Extract the (X, Y) coordinate from the center of the cell holding the provided text.  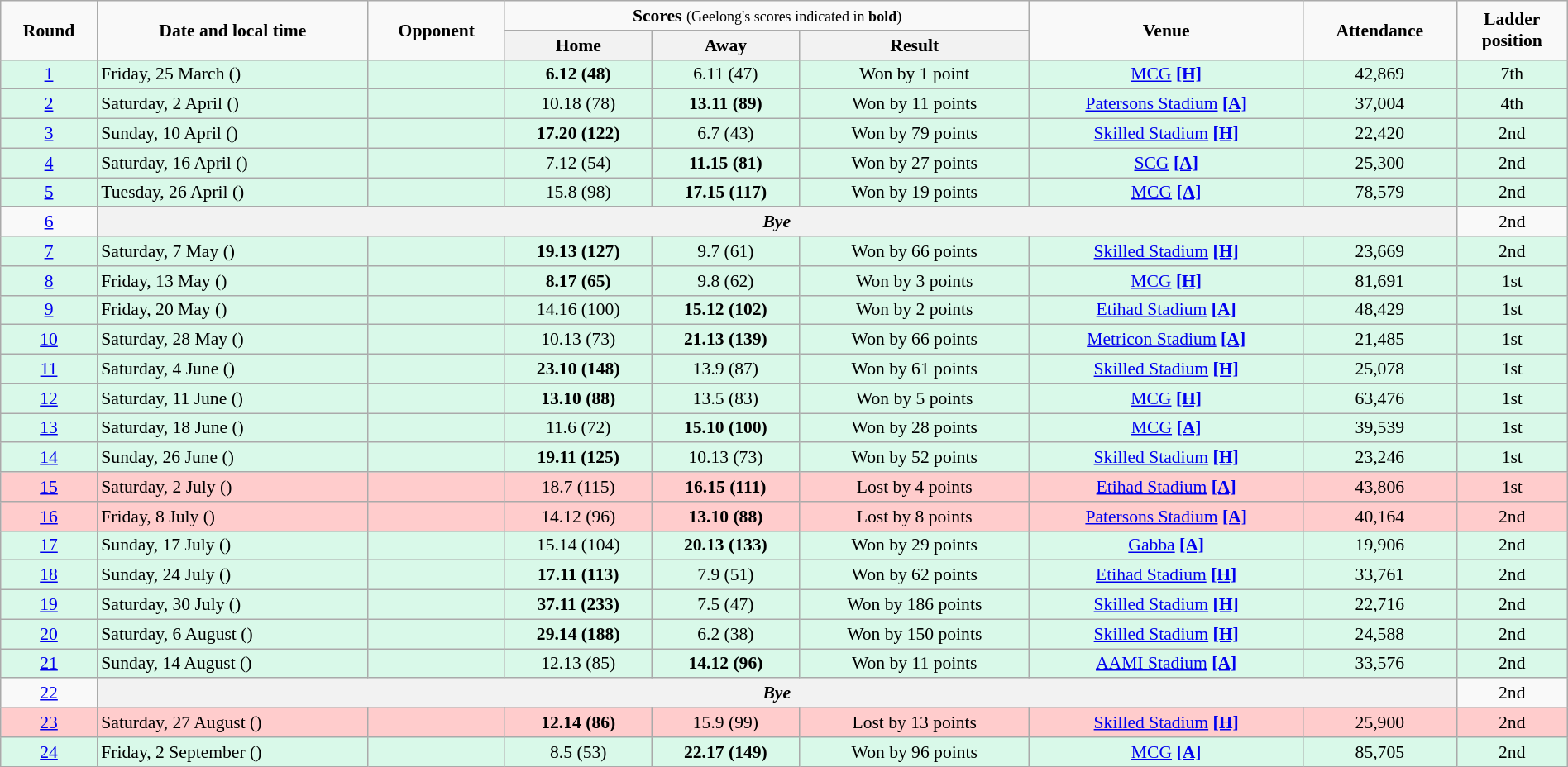
17 (50, 545)
2 (50, 104)
Sunday, 10 April () (232, 134)
7th (1512, 74)
11.15 (81) (725, 163)
Won by 96 points (914, 752)
33,576 (1379, 664)
Round (50, 30)
33,761 (1379, 575)
Scores (Geelong's scores indicated in bold) (767, 16)
Date and local time (232, 30)
37.11 (233) (578, 605)
Friday, 13 May () (232, 281)
10 (50, 340)
43,806 (1379, 487)
19.11 (125) (578, 458)
19,906 (1379, 545)
25,900 (1379, 722)
78,579 (1379, 193)
29.14 (188) (578, 634)
22,716 (1379, 605)
21,485 (1379, 340)
25,300 (1379, 163)
21 (50, 664)
Sunday, 17 July () (232, 545)
25,078 (1379, 369)
16 (50, 517)
Sunday, 24 July () (232, 575)
40,164 (1379, 517)
Sunday, 26 June () (232, 458)
12 (50, 398)
Result (914, 45)
Won by 52 points (914, 458)
Won by 61 points (914, 369)
12.13 (85) (578, 664)
23 (50, 722)
Saturday, 7 May () (232, 251)
Saturday, 30 July () (232, 605)
AAMI Stadium [A] (1166, 664)
13.9 (87) (725, 369)
Etihad Stadium [H] (1166, 575)
20 (50, 634)
6.2 (38) (725, 634)
14.16 (100) (578, 310)
Saturday, 27 August () (232, 722)
Won by 28 points (914, 428)
16.15 (111) (725, 487)
11 (50, 369)
13.5 (83) (725, 398)
7.12 (54) (578, 163)
Saturday, 16 April () (232, 163)
22 (50, 693)
Won by 19 points (914, 193)
10.18 (78) (578, 104)
Saturday, 6 August () (232, 634)
9.7 (61) (725, 251)
Saturday, 2 April () (232, 104)
15.8 (98) (578, 193)
4th (1512, 104)
Away (725, 45)
13 (50, 428)
17.20 (122) (578, 134)
Won by 62 points (914, 575)
12.14 (86) (578, 722)
15.10 (100) (725, 428)
Friday, 20 May () (232, 310)
Friday, 2 September () (232, 752)
Lost by 8 points (914, 517)
14 (50, 458)
11.6 (72) (578, 428)
Friday, 8 July () (232, 517)
63,476 (1379, 398)
23,246 (1379, 458)
15.14 (104) (578, 545)
20.13 (133) (725, 545)
Won by 5 points (914, 398)
Metricon Stadium [A] (1166, 340)
24,588 (1379, 634)
Lost by 13 points (914, 722)
Lost by 4 points (914, 487)
17.15 (117) (725, 193)
18 (50, 575)
Won by 29 points (914, 545)
Attendance (1379, 30)
Saturday, 28 May () (232, 340)
23.10 (148) (578, 369)
Saturday, 4 June () (232, 369)
1 (50, 74)
9.8 (62) (725, 281)
Won by 27 points (914, 163)
Sunday, 14 August () (232, 664)
81,691 (1379, 281)
22,420 (1379, 134)
7.9 (51) (725, 575)
3 (50, 134)
6 (50, 222)
48,429 (1379, 310)
13.11 (89) (725, 104)
15.9 (99) (725, 722)
Ladderposition (1512, 30)
Saturday, 18 June () (232, 428)
22.17 (149) (725, 752)
15.12 (102) (725, 310)
21.13 (139) (725, 340)
4 (50, 163)
6.11 (47) (725, 74)
85,705 (1379, 752)
24 (50, 752)
Won by 3 points (914, 281)
Opponent (437, 30)
15 (50, 487)
8.5 (53) (578, 752)
8.17 (65) (578, 281)
9 (50, 310)
Won by 79 points (914, 134)
5 (50, 193)
Saturday, 2 July () (232, 487)
SCG [A] (1166, 163)
Won by 150 points (914, 634)
8 (50, 281)
Saturday, 11 June () (232, 398)
Gabba [A] (1166, 545)
Home (578, 45)
Won by 186 points (914, 605)
Venue (1166, 30)
39,539 (1379, 428)
Friday, 25 March () (232, 74)
6.7 (43) (725, 134)
19.13 (127) (578, 251)
Won by 2 points (914, 310)
17.11 (113) (578, 575)
Tuesday, 26 April () (232, 193)
Won by 1 point (914, 74)
19 (50, 605)
6.12 (48) (578, 74)
7.5 (47) (725, 605)
37,004 (1379, 104)
42,869 (1379, 74)
7 (50, 251)
23,669 (1379, 251)
18.7 (115) (578, 487)
